Search for the cell housing the specified text and yield its [x, y] center coordinate. 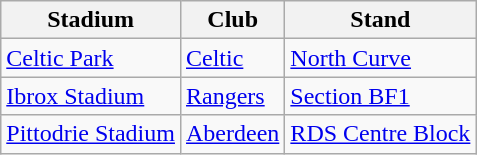
RDS Centre Block [380, 134]
Pittodrie Stadium [91, 134]
Aberdeen [232, 134]
Section BF1 [380, 96]
Stand [380, 20]
Rangers [232, 96]
Stadium [91, 20]
North Curve [380, 58]
Ibrox Stadium [91, 96]
Club [232, 20]
Celtic [232, 58]
Celtic Park [91, 58]
